Output the (X, Y) coordinate of the center of the cell containing the given text.  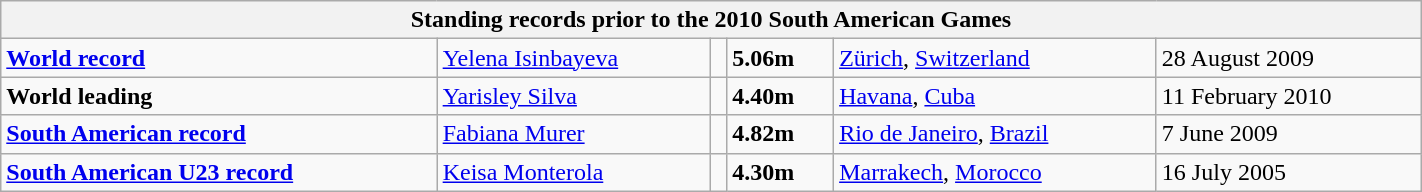
World leading (219, 96)
4.40m (780, 96)
Yelena Isinbayeva (574, 58)
Marrakech, Morocco (996, 172)
5.06m (780, 58)
Zürich, Switzerland (996, 58)
South American U23 record (219, 172)
28 August 2009 (1288, 58)
Yarisley Silva (574, 96)
Standing records prior to the 2010 South American Games (711, 20)
4.30m (780, 172)
World record (219, 58)
Keisa Monterola (574, 172)
Havana, Cuba (996, 96)
11 February 2010 (1288, 96)
7 June 2009 (1288, 134)
16 July 2005 (1288, 172)
4.82m (780, 134)
Fabiana Murer (574, 134)
Rio de Janeiro, Brazil (996, 134)
South American record (219, 134)
